Return the [X, Y] coordinate for the center point of the cell that contains the specified text.  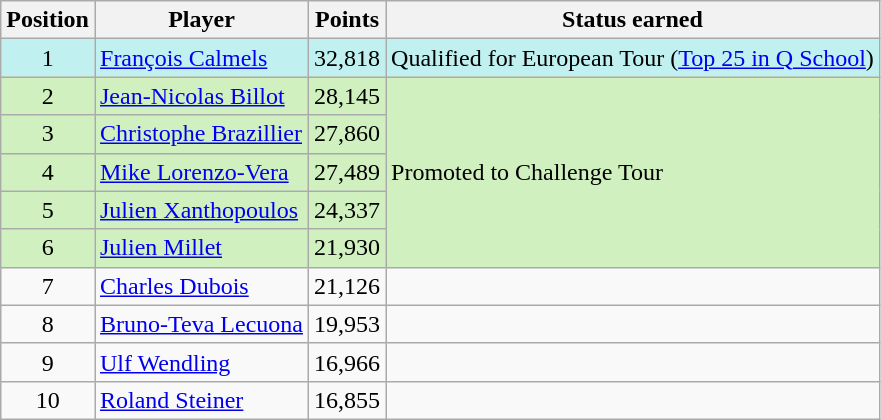
32,818 [346, 58]
Status earned [633, 20]
7 [48, 286]
Julien Xanthopoulos [201, 210]
5 [48, 210]
28,145 [346, 96]
8 [48, 324]
Christophe Brazillier [201, 134]
Qualified for European Tour (Top 25 in Q School) [633, 58]
21,930 [346, 248]
Position [48, 20]
Charles Dubois [201, 286]
Jean-Nicolas Billot [201, 96]
1 [48, 58]
10 [48, 400]
Julien Millet [201, 248]
2 [48, 96]
9 [48, 362]
24,337 [346, 210]
Roland Steiner [201, 400]
Points [346, 20]
Ulf Wendling [201, 362]
3 [48, 134]
6 [48, 248]
27,860 [346, 134]
16,855 [346, 400]
Bruno-Teva Lecuona [201, 324]
21,126 [346, 286]
4 [48, 172]
19,953 [346, 324]
Player [201, 20]
François Calmels [201, 58]
16,966 [346, 362]
27,489 [346, 172]
Promoted to Challenge Tour [633, 172]
Mike Lorenzo-Vera [201, 172]
